Return [x, y] of the center of cell containing provided text 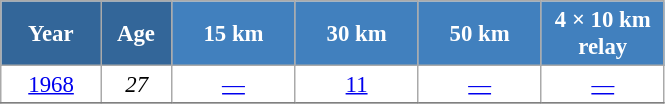
15 km [234, 34]
27 [136, 85]
Age [136, 34]
11 [356, 85]
1968 [52, 85]
30 km [356, 34]
4 × 10 km relay [602, 34]
50 km [480, 34]
Year [52, 34]
